For the text-containing cell, return its midpoint in [x, y] coordinate format. 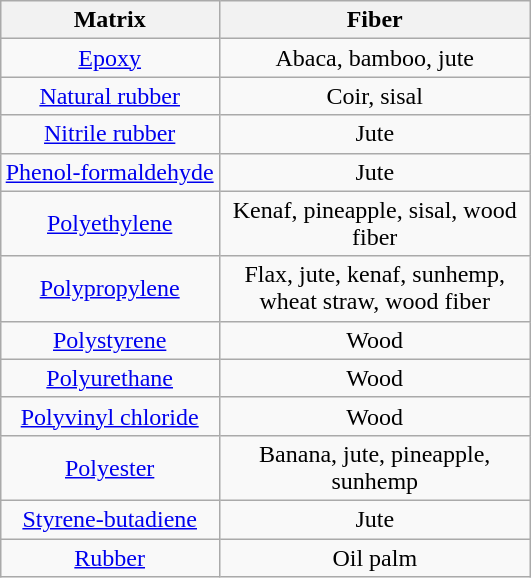
Polystyrene [110, 340]
Polyvinyl chloride [110, 416]
Coir, sisal [374, 96]
Polypropylene [110, 288]
Polyethylene [110, 224]
Matrix [110, 20]
Natural rubber [110, 96]
Oil palm [374, 557]
Epoxy [110, 58]
Banana, jute, pineapple, sunhemp [374, 468]
Kenaf, pineapple, sisal, wood fiber [374, 224]
Abaca, bamboo, jute [374, 58]
Polyurethane [110, 378]
Flax, jute, kenaf, sunhemp, wheat straw, wood fiber [374, 288]
Nitrile rubber [110, 134]
Phenol-formaldehyde [110, 172]
Styrene-butadiene [110, 519]
Rubber [110, 557]
Polyester [110, 468]
Fiber [374, 20]
